Pinpoint the cell where the given text exists, returning its (X, Y) midpoint coordinate. 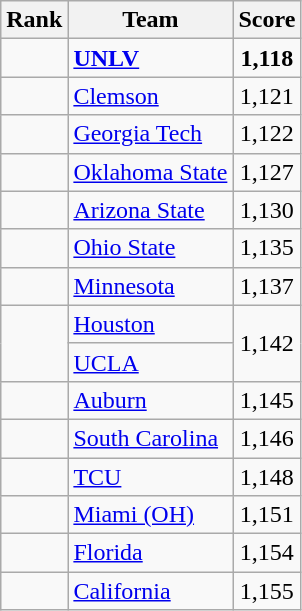
UCLA (150, 362)
1,145 (267, 400)
1,118 (267, 58)
Georgia Tech (150, 134)
1,142 (267, 343)
1,148 (267, 477)
Clemson (150, 96)
UNLV (150, 58)
1,137 (267, 286)
TCU (150, 477)
Florida (150, 553)
Oklahoma State (150, 172)
Minnesota (150, 286)
1,155 (267, 591)
1,146 (267, 438)
1,122 (267, 134)
South Carolina (150, 438)
Ohio State (150, 248)
1,135 (267, 248)
Miami (OH) (150, 515)
1,130 (267, 210)
Rank (34, 20)
Team (150, 20)
1,154 (267, 553)
1,121 (267, 96)
Score (267, 20)
Arizona State (150, 210)
1,127 (267, 172)
1,151 (267, 515)
Houston (150, 324)
California (150, 591)
Auburn (150, 400)
